Detect which cell encompasses the target text, then output its (X, Y) center coordinate. 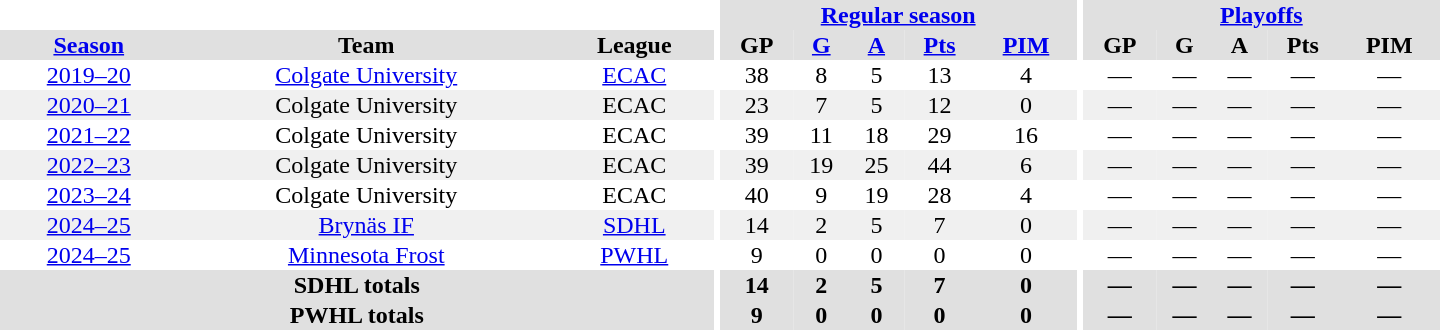
40 (757, 195)
29 (940, 135)
League (634, 45)
13 (940, 75)
38 (757, 75)
Brynäs IF (366, 225)
Season (89, 45)
8 (822, 75)
PWHL (634, 255)
SDHL (634, 225)
28 (940, 195)
2023–24 (89, 195)
Regular season (898, 15)
18 (876, 135)
23 (757, 105)
PWHL totals (357, 315)
SDHL totals (357, 285)
Minnesota Frost (366, 255)
16 (1026, 135)
11 (822, 135)
Playoffs (1262, 15)
6 (1026, 165)
2021–22 (89, 135)
12 (940, 105)
Team (366, 45)
25 (876, 165)
2019–20 (89, 75)
2022–23 (89, 165)
44 (940, 165)
2020–21 (89, 105)
